Locate the cell with the specified text and output its [x, y] center coordinate. 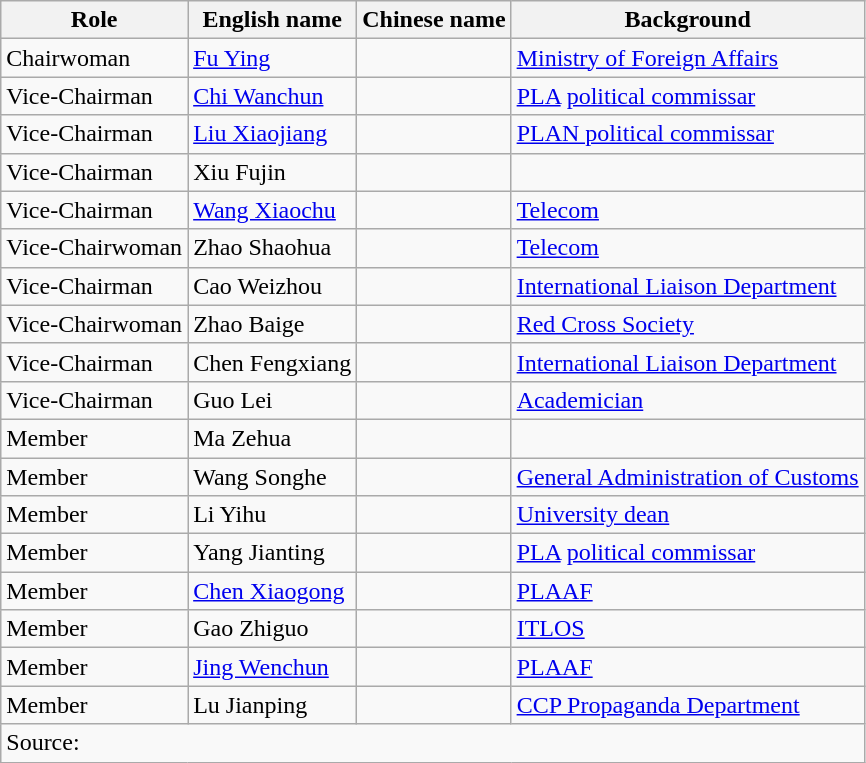
Lu Jianping [272, 705]
Ministry of Foreign Affairs [688, 58]
Chen Fengxiang [272, 362]
Liu Xiaojiang [272, 134]
Wang Xiaochu [272, 210]
Source: [432, 743]
Jing Wenchun [272, 667]
Chinese name [434, 20]
Li Yihu [272, 515]
Red Cross Society [688, 324]
Cao Weizhou [272, 286]
Role [94, 20]
Chen Xiaogong [272, 591]
Zhao Shaohua [272, 248]
Ma Zehua [272, 438]
Chi Wanchun [272, 96]
PLAN political commissar [688, 134]
English name [272, 20]
Yang Jianting [272, 553]
Background [688, 20]
Fu Ying [272, 58]
Wang Songhe [272, 477]
Zhao Baige [272, 324]
Academician [688, 400]
University dean [688, 515]
CCP Propaganda Department [688, 705]
Guo Lei [272, 400]
General Administration of Customs [688, 477]
Chairwoman [94, 58]
Gao Zhiguo [272, 629]
Xiu Fujin [272, 172]
ITLOS [688, 629]
